Provide the (x, y) coordinate of the cell's center where the given text is located.  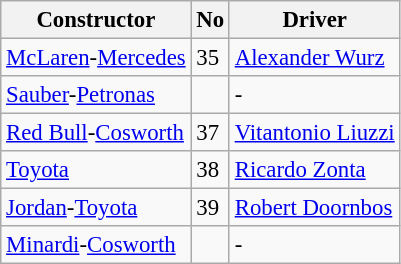
Sauber-Petronas (96, 95)
Red Bull-Cosworth (96, 133)
Ricardo Zonta (314, 170)
35 (210, 58)
Driver (314, 20)
Constructor (96, 20)
38 (210, 170)
Vitantonio Liuzzi (314, 133)
Minardi-Cosworth (96, 245)
Jordan-Toyota (96, 208)
Robert Doornbos (314, 208)
39 (210, 208)
No (210, 20)
McLaren-Mercedes (96, 58)
37 (210, 133)
Alexander Wurz (314, 58)
Toyota (96, 170)
